From the cell containing the given text, extract its center point as [X, Y] coordinate. 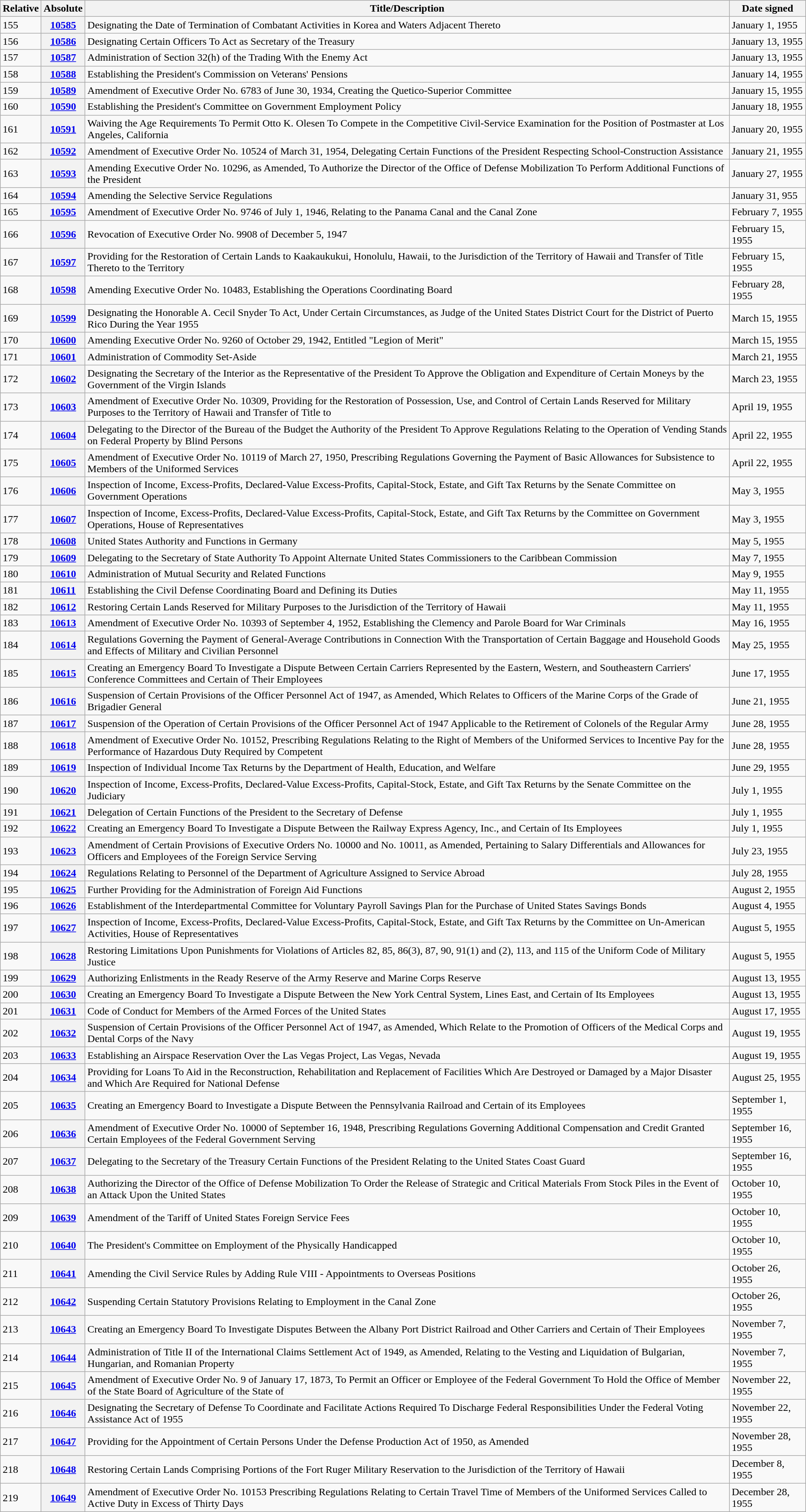
10591 [63, 129]
Administration of Section 32(h) of the Trading With the Enemy Act [407, 58]
194 [21, 873]
10596 [63, 234]
10604 [63, 435]
March 23, 1955 [767, 379]
193 [21, 850]
December 8, 1955 [767, 1469]
10626 [63, 906]
10627 [63, 928]
May 7, 1955 [767, 557]
203 [21, 1055]
175 [21, 463]
Establishing an Airspace Reservation Over the Las Vegas Project, Las Vegas, Nevada [407, 1055]
10633 [63, 1055]
Creating an Emergency Board to Investigate a Dispute Between the Pennsylvania Railroad and Certain of its Employees [407, 1105]
10646 [63, 1413]
10649 [63, 1498]
10644 [63, 1357]
164 [21, 195]
162 [21, 151]
10613 [63, 623]
April 19, 1955 [767, 407]
10617 [63, 724]
Amending the Selective Service Regulations [407, 195]
10616 [63, 702]
10623 [63, 850]
10645 [63, 1386]
Further Providing for the Administration of Foreign Aid Functions [407, 889]
10595 [63, 212]
210 [21, 1246]
10600 [63, 340]
10640 [63, 1246]
July 23, 1955 [767, 850]
10621 [63, 812]
10599 [63, 318]
10615 [63, 673]
May 16, 1955 [767, 623]
Amending Executive Order No. 10483, Establishing the Operations Coordinating Board [407, 290]
183 [21, 623]
10624 [63, 873]
214 [21, 1357]
10607 [63, 519]
10588 [63, 74]
Regulations Relating to Personnel of the Department of Agriculture Assigned to Service Abroad [407, 873]
196 [21, 906]
10605 [63, 463]
206 [21, 1134]
174 [21, 435]
195 [21, 889]
Restoring Certain Lands Reserved for Military Purposes to the Jurisdiction of the Territory of Hawaii [407, 606]
178 [21, 541]
10638 [63, 1190]
172 [21, 379]
182 [21, 606]
218 [21, 1469]
June 29, 1955 [767, 768]
10587 [63, 58]
March 21, 1955 [767, 357]
208 [21, 1190]
192 [21, 829]
189 [21, 768]
10590 [63, 107]
Revocation of Executive Order No. 9908 of December 5, 1947 [407, 234]
10619 [63, 768]
211 [21, 1273]
10648 [63, 1469]
September 1, 1955 [767, 1105]
Establishing the Civil Defense Coordinating Board and Defining its Duties [407, 590]
199 [21, 978]
Amending the Civil Service Rules by Adding Rule VIII - Appointments to Overseas Positions [407, 1273]
188 [21, 745]
10609 [63, 557]
January 1, 1955 [767, 25]
Date signed [767, 9]
10618 [63, 745]
212 [21, 1302]
10597 [63, 263]
Administration of Mutual Security and Related Functions [407, 574]
Designating the Date of Termination of Combatant Activities in Korea and Waters Adjacent Thereto [407, 25]
10628 [63, 955]
216 [21, 1413]
Absolute [63, 9]
Delegation of Certain Functions of the President to the Secretary of Defense [407, 812]
10641 [63, 1273]
10634 [63, 1078]
10586 [63, 41]
July 28, 1955 [767, 873]
10637 [63, 1161]
166 [21, 234]
Suspension of the Operation of Certain Provisions of the Officer Personnel Act of 1947 Applicable to the Retirement of Colonels of the Regular Army [407, 724]
Amendment of Executive Order No. 10393 of September 4, 1952, Establishing the Clemency and Parole Board for War Criminals [407, 623]
179 [21, 557]
187 [21, 724]
165 [21, 212]
209 [21, 1217]
10647 [63, 1442]
January 31, 955 [767, 195]
10629 [63, 978]
185 [21, 673]
197 [21, 928]
190 [21, 790]
170 [21, 340]
10625 [63, 889]
10606 [63, 491]
156 [21, 41]
August 4, 1955 [767, 906]
10620 [63, 790]
159 [21, 90]
January 27, 1955 [767, 173]
Administration of Commodity Set-Aside [407, 357]
Providing for the Appointment of Certain Persons Under the Defense Production Act of 1950, as Amended [407, 1442]
205 [21, 1105]
10622 [63, 829]
219 [21, 1498]
173 [21, 407]
10636 [63, 1134]
June 17, 1955 [767, 673]
Establishment of the Interdepartmental Committee for Voluntary Payroll Savings Plan for the Purchase of United States Savings Bonds [407, 906]
10610 [63, 574]
10611 [63, 590]
184 [21, 646]
February 7, 1955 [767, 212]
171 [21, 357]
10585 [63, 25]
Authorizing Enlistments in the Ready Reserve of the Army Reserve and Marine Corps Reserve [407, 978]
November 28, 1955 [767, 1442]
207 [21, 1161]
Delegating to the Secretary of the Treasury Certain Functions of the President Relating to the United States Coast Guard [407, 1161]
January 14, 1955 [767, 74]
Amendment of Executive Order No. 10524 of March 31, 1954, Delegating Certain Functions of the President Respecting School-Construction Assistance [407, 151]
August 2, 1955 [767, 889]
10598 [63, 290]
Relative [21, 9]
Creating an Emergency Board To Investigate Disputes Between the Albany Port District Railroad and Other Carriers and Certain of Their Employees [407, 1329]
186 [21, 702]
163 [21, 173]
10631 [63, 1011]
10602 [63, 379]
181 [21, 590]
157 [21, 58]
Amendment of Executive Order No. 9746 of July 1, 1946, Relating to the Panama Canal and the Canal Zone [407, 212]
10614 [63, 646]
10608 [63, 541]
Title/Description [407, 9]
Creating an Emergency Board To Investigate a Dispute Between the Railway Express Agency, Inc., and Certain of Its Employees [407, 829]
200 [21, 995]
Code of Conduct for Members of the Armed Forces of the United States [407, 1011]
10635 [63, 1105]
10630 [63, 995]
10589 [63, 90]
Designating Certain Officers To Act as Secretary of the Treasury [407, 41]
215 [21, 1386]
Restoring Certain Lands Comprising Portions of the Fort Ruger Military Reservation to the Jurisdiction of the Territory of Hawaii [407, 1469]
176 [21, 491]
February 28, 1955 [767, 290]
160 [21, 107]
United States Authority and Functions in Germany [407, 541]
217 [21, 1442]
Inspection of Individual Income Tax Returns by the Department of Health, Education, and Welfare [407, 768]
168 [21, 290]
10643 [63, 1329]
August 17, 1955 [767, 1011]
10639 [63, 1217]
May 25, 1955 [767, 646]
December 28, 1955 [767, 1498]
May 9, 1955 [767, 574]
May 5, 1955 [767, 541]
January 18, 1955 [767, 107]
177 [21, 519]
Amending Executive Order No. 9260 of October 29, 1942, Entitled "Legion of Merit" [407, 340]
10594 [63, 195]
180 [21, 574]
155 [21, 25]
158 [21, 74]
167 [21, 263]
January 15, 1955 [767, 90]
The President's Committee on Employment of the Physically Handicapped [407, 1246]
Establishing the President's Committee on Government Employment Policy [407, 107]
Amendment of the Tariff of United States Foreign Service Fees [407, 1217]
169 [21, 318]
Amendment of Executive Order No. 6783 of June 30, 1934, Creating the Quetico-Superior Committee [407, 90]
June 21, 1955 [767, 702]
10632 [63, 1033]
10601 [63, 357]
August 25, 1955 [767, 1078]
204 [21, 1078]
10642 [63, 1302]
191 [21, 812]
213 [21, 1329]
10593 [63, 173]
10592 [63, 151]
January 21, 1955 [767, 151]
202 [21, 1033]
Establishing the President's Commission on Veterans' Pensions [407, 74]
January 20, 1955 [767, 129]
Creating an Emergency Board To Investigate a Dispute Between the New York Central System, Lines East, and Certain of Its Employees [407, 995]
Suspending Certain Statutory Provisions Relating to Employment in the Canal Zone [407, 1302]
Delegating to the Secretary of State Authority To Appoint Alternate United States Commissioners to the Caribbean Commission [407, 557]
10612 [63, 606]
10603 [63, 407]
198 [21, 955]
161 [21, 129]
201 [21, 1011]
